Search for the cell housing the specified text and yield its [X, Y] center coordinate. 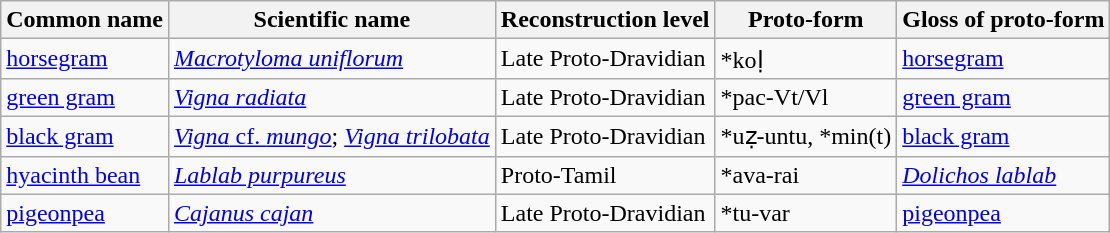
Lablab purpureus [332, 175]
*pac-Vt/Vl [806, 97]
*tu-var [806, 213]
*ava-rai [806, 175]
Macrotyloma uniflorum [332, 59]
Proto-Tamil [605, 175]
Dolichos lablab [1004, 175]
Gloss of proto-form [1004, 20]
Proto-form [806, 20]
Vigna cf. mungo; Vigna trilobata [332, 136]
Reconstruction level [605, 20]
*koḷ [806, 59]
*uẓ-untu, *min(t) [806, 136]
Vigna radiata [332, 97]
hyacinth bean [85, 175]
Cajanus cajan [332, 213]
Scientific name [332, 20]
Common name [85, 20]
